Return the (X, Y) coordinate for the center point of the cell that contains the specified text.  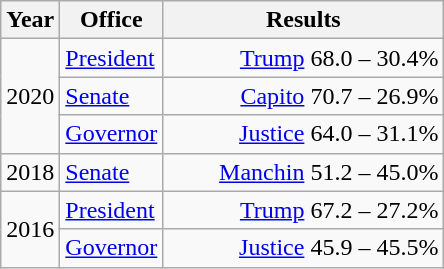
Year (30, 20)
Office (112, 20)
Results (304, 20)
Capito 70.7 – 26.9% (304, 96)
Manchin 51.2 – 45.0% (304, 172)
Trump 68.0 – 30.4% (304, 58)
2018 (30, 172)
Trump 67.2 – 27.2% (304, 210)
Justice 64.0 – 31.1% (304, 134)
2016 (30, 229)
2020 (30, 96)
Justice 45.9 – 45.5% (304, 248)
